Locate the cell with the specified text and output its (x, y) center coordinate. 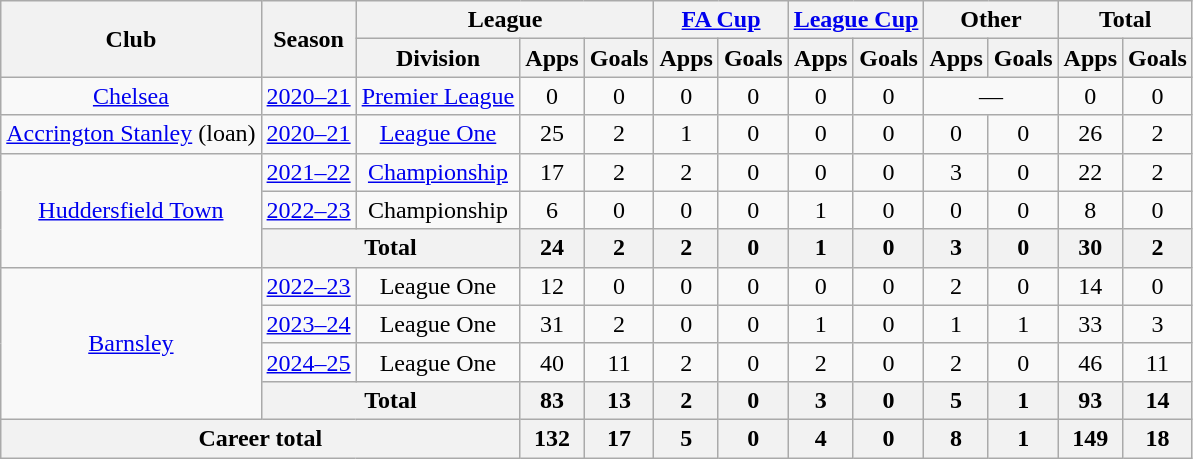
25 (552, 134)
40 (552, 362)
Chelsea (131, 96)
Club (131, 39)
Barnsley (131, 343)
149 (1090, 438)
24 (552, 248)
33 (1090, 324)
Other (991, 20)
18 (1158, 438)
Huddersfield Town (131, 210)
2023–24 (308, 324)
4 (820, 438)
83 (552, 400)
FA Cup (721, 20)
13 (619, 400)
31 (552, 324)
League Cup (856, 20)
30 (1090, 248)
26 (1090, 134)
Accrington Stanley (loan) (131, 134)
6 (552, 210)
2021–22 (308, 172)
Season (308, 39)
League (505, 20)
12 (552, 286)
46 (1090, 362)
2024–25 (308, 362)
93 (1090, 400)
— (991, 96)
Career total (260, 438)
132 (552, 438)
Division (438, 58)
22 (1090, 172)
Premier League (438, 96)
